Search for the cell housing the specified text and yield its (X, Y) center coordinate. 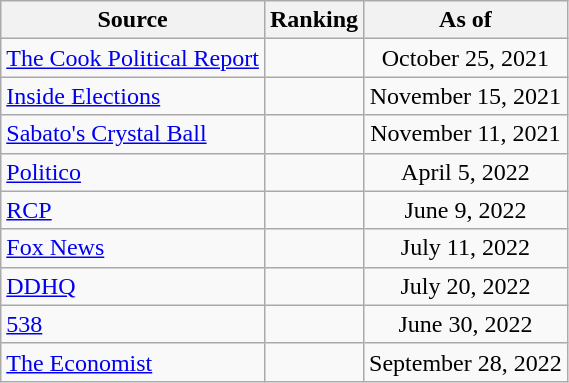
The Economist (133, 362)
Source (133, 20)
Ranking (314, 20)
November 15, 2021 (466, 96)
Fox News (133, 248)
July 11, 2022 (466, 248)
October 25, 2021 (466, 58)
The Cook Political Report (133, 58)
Politico (133, 172)
Sabato's Crystal Ball (133, 134)
As of (466, 20)
September 28, 2022 (466, 362)
538 (133, 324)
April 5, 2022 (466, 172)
DDHQ (133, 286)
RCP (133, 210)
November 11, 2021 (466, 134)
June 9, 2022 (466, 210)
Inside Elections (133, 96)
July 20, 2022 (466, 286)
June 30, 2022 (466, 324)
